Output the (x, y) coordinate of the center of the cell containing the given text.  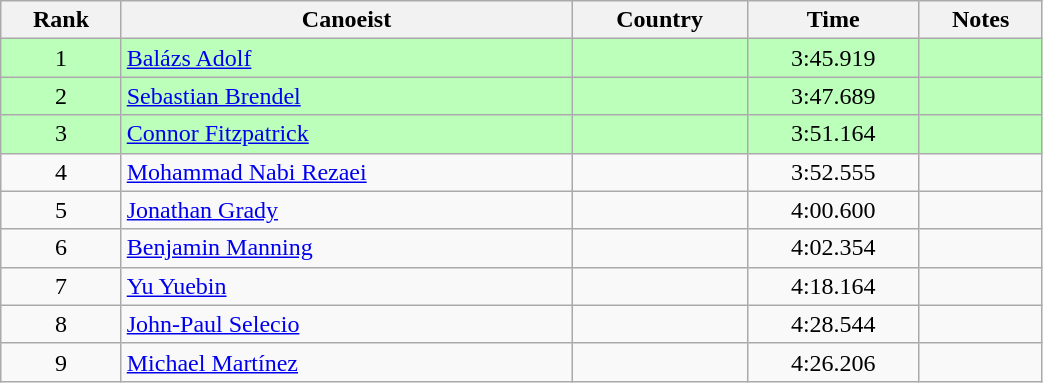
2 (61, 96)
1 (61, 58)
5 (61, 210)
4:28.544 (833, 324)
Yu Yuebin (346, 286)
Time (833, 20)
Mohammad Nabi Rezaei (346, 172)
Country (660, 20)
8 (61, 324)
Notes (980, 20)
7 (61, 286)
3:47.689 (833, 96)
Rank (61, 20)
Sebastian Brendel (346, 96)
3:52.555 (833, 172)
4:00.600 (833, 210)
4:18.164 (833, 286)
9 (61, 362)
4:02.354 (833, 248)
Benjamin Manning (346, 248)
4:26.206 (833, 362)
3 (61, 134)
6 (61, 248)
Michael Martínez (346, 362)
Balázs Adolf (346, 58)
Canoeist (346, 20)
Jonathan Grady (346, 210)
John-Paul Selecio (346, 324)
3:45.919 (833, 58)
4 (61, 172)
Connor Fitzpatrick (346, 134)
3:51.164 (833, 134)
